Return (x, y) of the center of cell containing provided text 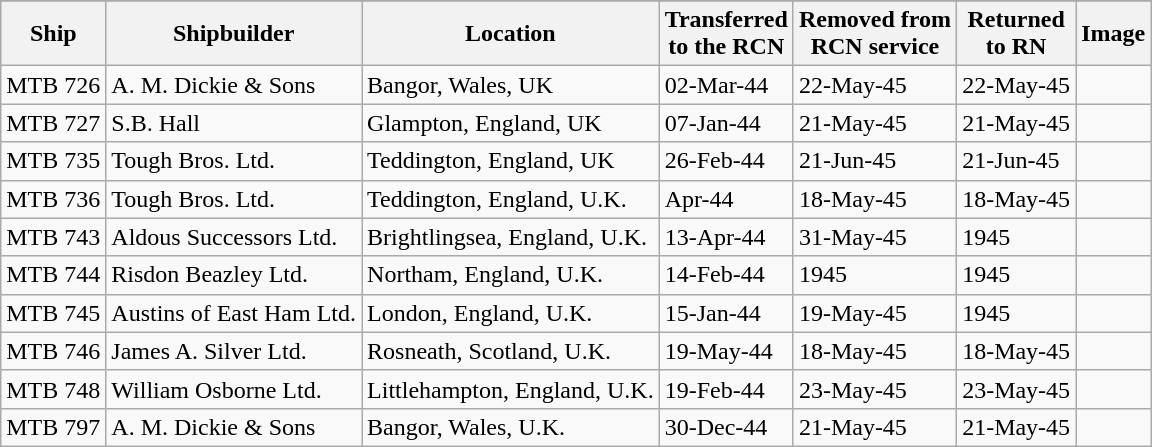
19-May-44 (726, 351)
MTB 727 (54, 123)
Removed from RCN service (874, 34)
London, England, U.K. (511, 313)
Northam, England, U.K. (511, 275)
Risdon Beazley Ltd. (234, 275)
13-Apr-44 (726, 237)
Returned to RN (1016, 34)
Teddington, England, U.K. (511, 199)
MTB 744 (54, 275)
Bangor, Wales, UK (511, 85)
William Osborne Ltd. (234, 389)
14-Feb-44 (726, 275)
07-Jan-44 (726, 123)
Glampton, England, UK (511, 123)
Aldous Successors Ltd. (234, 237)
Shipbuilder (234, 34)
Apr-44 (726, 199)
MTB 745 (54, 313)
MTB 743 (54, 237)
MTB 726 (54, 85)
Bangor, Wales, U.K. (511, 427)
Image (1114, 34)
19-Feb-44 (726, 389)
MTB 736 (54, 199)
26-Feb-44 (726, 161)
Location (511, 34)
Brightlingsea, England, U.K. (511, 237)
MTB 748 (54, 389)
Teddington, England, UK (511, 161)
Austins of East Ham Ltd. (234, 313)
19-May-45 (874, 313)
MTB 735 (54, 161)
MTB 797 (54, 427)
15-Jan-44 (726, 313)
Littlehampton, England, U.K. (511, 389)
Transferred to the RCN (726, 34)
Ship (54, 34)
MTB 746 (54, 351)
S.B. Hall (234, 123)
31-May-45 (874, 237)
02-Mar-44 (726, 85)
James A. Silver Ltd. (234, 351)
Rosneath, Scotland, U.K. (511, 351)
30-Dec-44 (726, 427)
